Return the (x, y) coordinate for the center point of the cell that contains the specified text.  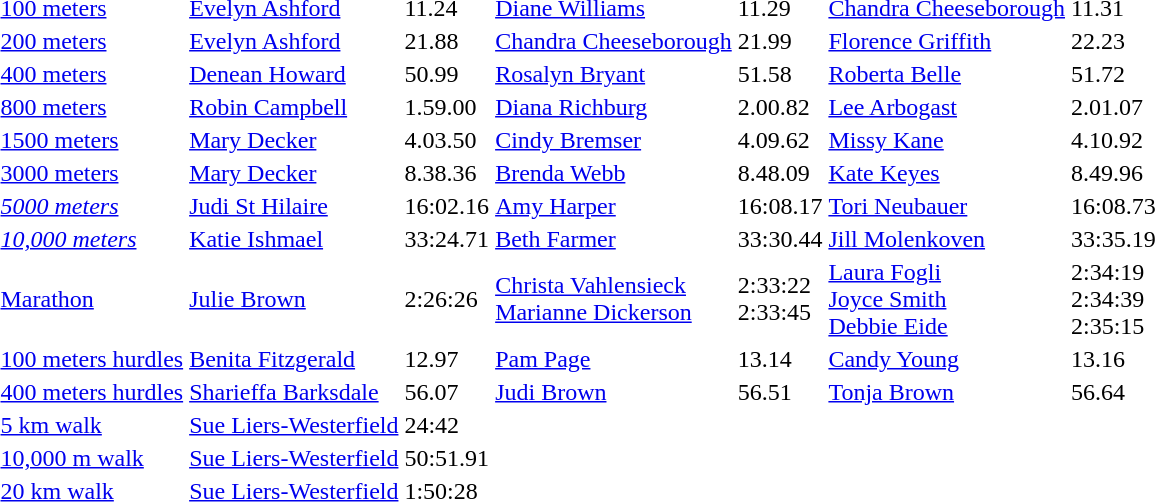
Florence Griffith (947, 41)
2:33:222:33:45 (780, 299)
56.07 (447, 392)
56.51 (780, 392)
Sharieffa Barksdale (294, 392)
12.97 (447, 359)
13.14 (780, 359)
Tonja Brown (947, 392)
Cindy Bremser (614, 140)
33:30.44 (780, 239)
33:24.71 (447, 239)
4.09.62 (780, 140)
2:26:26 (447, 299)
Judi St Hilaire (294, 206)
Christa Vahlensieck Marianne Dickerson (614, 299)
Laura Fogli Joyce Smith Debbie Eide (947, 299)
Evelyn Ashford (294, 41)
Kate Keyes (947, 173)
Roberta Belle (947, 74)
Diana Richburg (614, 107)
4.03.50 (447, 140)
Pam Page (614, 359)
50.99 (447, 74)
16:08.17 (780, 206)
Amy Harper (614, 206)
8.38.36 (447, 173)
Katie Ishmael (294, 239)
21.99 (780, 41)
Rosalyn Bryant (614, 74)
Lee Arbogast (947, 107)
Missy Kane (947, 140)
Robin Campbell (294, 107)
50:51.91 (447, 458)
21.88 (447, 41)
2.00.82 (780, 107)
Denean Howard (294, 74)
16:02.16 (447, 206)
Julie Brown (294, 299)
Tori Neubauer (947, 206)
Brenda Webb (614, 173)
1.59.00 (447, 107)
Candy Young (947, 359)
Beth Farmer (614, 239)
24:42 (447, 425)
8.48.09 (780, 173)
Judi Brown (614, 392)
Benita Fitzgerald (294, 359)
Chandra Cheeseborough (614, 41)
Jill Molenkoven (947, 239)
51.58 (780, 74)
